Output the [x, y] coordinate of the center of the cell containing the given text.  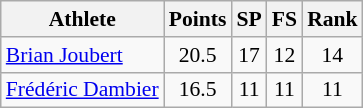
Rank [332, 19]
FS [284, 19]
Brian Joubert [82, 55]
12 [284, 55]
16.5 [198, 90]
Athlete [82, 19]
14 [332, 55]
SP [248, 19]
Points [198, 19]
17 [248, 55]
Frédéric Dambier [82, 90]
20.5 [198, 55]
